From the cell containing the given text, extract its center point as [X, Y] coordinate. 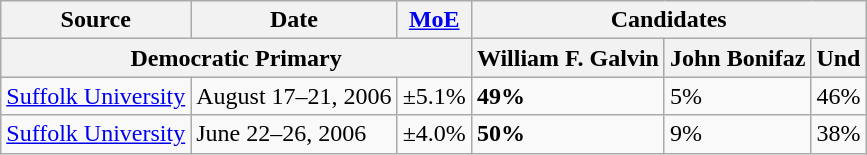
38% [838, 134]
MoE [434, 20]
46% [838, 96]
June 22–26, 2006 [294, 134]
49% [568, 96]
Source [96, 20]
50% [568, 134]
Date [294, 20]
Democratic Primary [236, 58]
John Bonifaz [737, 58]
±4.0% [434, 134]
Candidates [668, 20]
Und [838, 58]
5% [737, 96]
±5.1% [434, 96]
9% [737, 134]
William F. Galvin [568, 58]
August 17–21, 2006 [294, 96]
